Return the [X, Y] coordinate for the center point of the cell that contains the specified text.  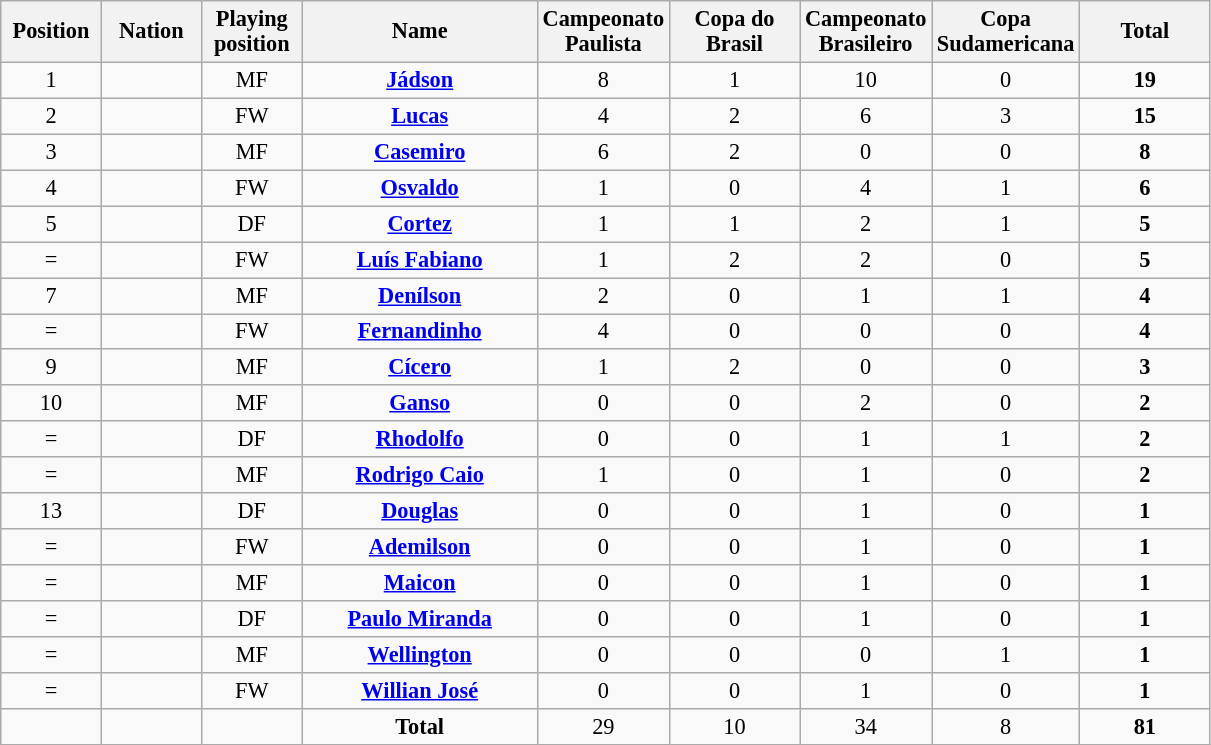
Wellington [420, 655]
Cícero [420, 367]
Ademilson [420, 547]
9 [51, 367]
Rodrigo Caio [420, 475]
7 [51, 295]
Position [51, 32]
Copa do Brasil [734, 32]
Ganso [420, 403]
Name [420, 32]
Osvaldo [420, 188]
81 [1145, 726]
Rhodolfo [420, 439]
34 [866, 726]
Denílson [420, 295]
Nation [151, 32]
Willian José [420, 690]
Douglas [420, 511]
Luís Fabiano [420, 260]
Paulo Miranda [420, 619]
Campeonato Brasileiro [866, 32]
Maicon [420, 583]
Cortez [420, 224]
Lucas [420, 116]
Playing position [252, 32]
Campeonato Paulista [603, 32]
19 [1145, 80]
Fernandinho [420, 331]
Copa Sudamericana [1006, 32]
Casemiro [420, 152]
15 [1145, 116]
Jádson [420, 80]
29 [603, 726]
13 [51, 511]
